From the cell containing the given text, extract its center point as [x, y] coordinate. 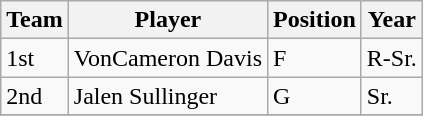
Jalen Sullinger [168, 96]
Position [315, 20]
Year [392, 20]
Sr. [392, 96]
F [315, 58]
2nd [35, 96]
1st [35, 58]
G [315, 96]
Team [35, 20]
Player [168, 20]
VonCameron Davis [168, 58]
R-Sr. [392, 58]
